For the text-containing cell, return its midpoint in [X, Y] coordinate format. 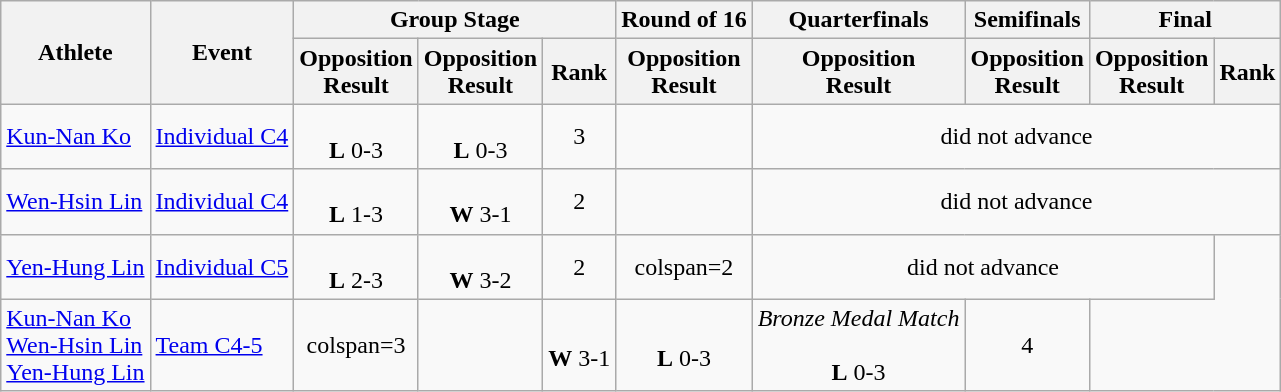
Quarterfinals [858, 20]
4 [1027, 345]
Kun-Nan Ko [76, 136]
L 2-3 [356, 266]
Final [1185, 20]
L 1-3 [356, 202]
Wen-Hsin Lin [76, 202]
Round of 16 [684, 20]
Kun-Nan KoWen-Hsin LinYen-Hung Lin [76, 345]
3 [580, 136]
colspan=2 [684, 266]
Individual C5 [222, 266]
Bronze Medal MatchL 0-3 [858, 345]
Event [222, 52]
W 3-2 [480, 266]
Yen-Hung Lin [76, 266]
Team C4-5 [222, 345]
Athlete [76, 52]
Group Stage [455, 20]
colspan=3 [356, 345]
Semifinals [1027, 20]
